Return [X, Y] of the center of cell containing provided text 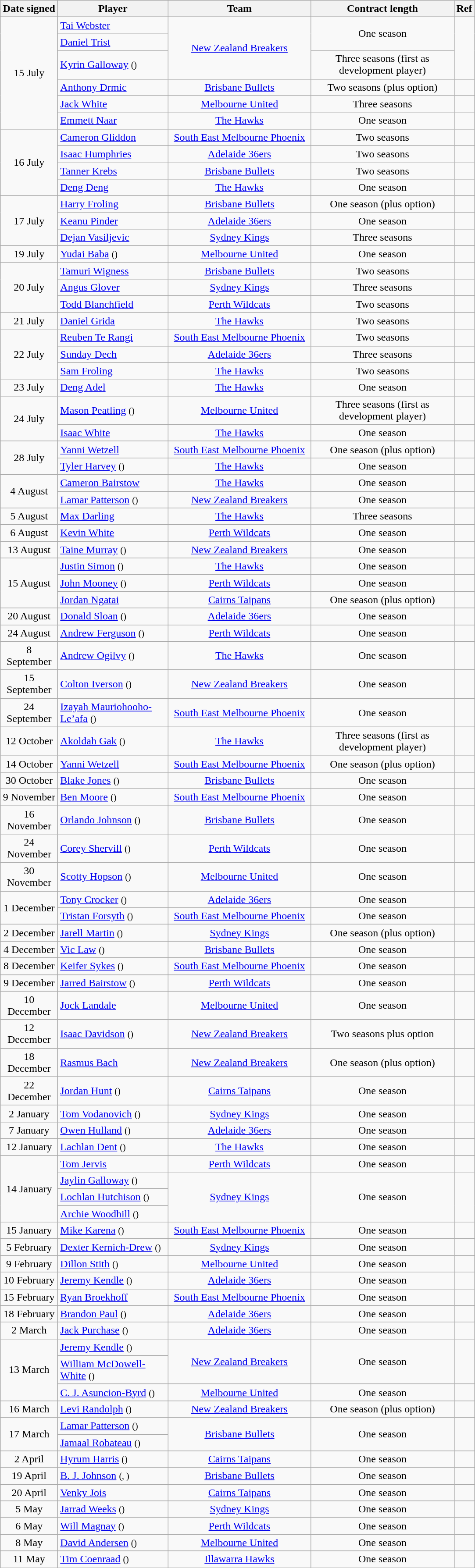
Emmett Naar [113, 121]
Brandon Paul () [113, 1314]
Dexter Kernich-Drew () [113, 1247]
9 December [29, 983]
Ref [464, 9]
5 May [29, 1509]
21 July [29, 321]
22 July [29, 354]
23 July [29, 388]
Tristan Forsyth () [113, 916]
Team [239, 9]
Jordan Hunt () [113, 1091]
28 July [29, 458]
18 February [29, 1314]
Isaac White [113, 433]
19 July [29, 254]
4 December [29, 949]
Andrew Ferguson () [113, 633]
Keifer Sykes () [113, 966]
Tai Webster [113, 25]
Lochlan Hutchison () [113, 1197]
2 April [29, 1459]
20 April [29, 1493]
Yudai Baba () [113, 254]
20 August [29, 616]
Todd Blanchfield [113, 304]
6 August [29, 533]
12 December [29, 1034]
Corey Shervill () [113, 849]
Daniel Trist [113, 42]
16 July [29, 162]
Jamaal Robateau () [113, 1443]
Taine Murray () [113, 550]
Jordan Ngatai [113, 600]
Tony Crocker () [113, 900]
Hyrum Harris () [113, 1459]
24 November [29, 849]
Mason Peatling () [113, 410]
Jarred Bairstow () [113, 983]
Tyler Harvey () [113, 466]
10 December [29, 1006]
15 July [29, 73]
Tom Jervis [113, 1164]
Max Darling [113, 516]
Daniel Grida [113, 321]
Jock Landale [113, 1006]
30 November [29, 877]
13 August [29, 550]
Venky Jois [113, 1493]
1 December [29, 908]
17 July [29, 220]
Isaac Humphries [113, 154]
Scotty Hopson () [113, 877]
Angus Glover [113, 288]
Tamuri Wigness [113, 271]
Sam Froling [113, 371]
Two seasons plus option [382, 1034]
Vic Law () [113, 949]
17 March [29, 1434]
Levi Randolph () [113, 1409]
Kevin White [113, 533]
Isaac Davidson () [113, 1034]
8 September [29, 656]
Mike Karena () [113, 1230]
20 July [29, 288]
Player [113, 9]
Two seasons (plus option) [382, 87]
18 December [29, 1063]
7 January [29, 1130]
14 January [29, 1189]
David Andersen () [113, 1543]
Lachlan Dent () [113, 1147]
Sunday Dech [113, 354]
Ryan Broekhoff [113, 1297]
15 September [29, 684]
Anthony Drmic [113, 87]
William McDowell-White () [113, 1369]
12 October [29, 741]
Donald Sloan () [113, 616]
Dillon Stith () [113, 1264]
Tom Vodanovich () [113, 1113]
Cameron Bairstow [113, 483]
Tim Coenraad () [113, 1559]
15 January [29, 1230]
16 November [29, 820]
9 February [29, 1264]
19 April [29, 1476]
John Mooney () [113, 583]
Jaylin Galloway () [113, 1180]
Rasmus Bach [113, 1063]
9 November [29, 797]
16 March [29, 1409]
8 December [29, 966]
24 August [29, 633]
Colton Iverson () [113, 684]
Ben Moore () [113, 797]
Owen Hulland () [113, 1130]
2 December [29, 933]
Will Magnay () [113, 1526]
Akoldah Gak () [113, 741]
C. J. Asuncion-Byrd () [113, 1392]
Kyrin Galloway () [113, 65]
2 January [29, 1113]
Deng Deng [113, 187]
Jarrad Weeks () [113, 1509]
Harry Froling [113, 204]
12 January [29, 1147]
Blake Jones () [113, 780]
Cameron Gliddon [113, 137]
8 May [29, 1543]
24 July [29, 418]
Jarell Martin () [113, 933]
Reuben Te Rangi [113, 338]
Andrew Ogilvy () [113, 656]
Izayah Mauriohooho-Le’afa () [113, 713]
Illawarra Hawks [239, 1559]
Jack White [113, 104]
Contract length [382, 9]
6 May [29, 1526]
Deng Adel [113, 388]
2 March [29, 1330]
15 August [29, 583]
Date signed [29, 9]
10 February [29, 1280]
Jack Purchase () [113, 1330]
24 September [29, 713]
4 August [29, 491]
30 October [29, 780]
5 August [29, 516]
Justin Simon () [113, 566]
Tanner Krebs [113, 171]
11 May [29, 1559]
13 March [29, 1369]
Keanu Pinder [113, 220]
Dejan Vasiljevic [113, 238]
B. J. Johnson (, ) [113, 1476]
Archie Woodhill () [113, 1214]
22 December [29, 1091]
15 February [29, 1297]
5 February [29, 1247]
14 October [29, 764]
Orlando Johnson () [113, 820]
